Output the (X, Y) coordinate of the center of the cell containing the given text.  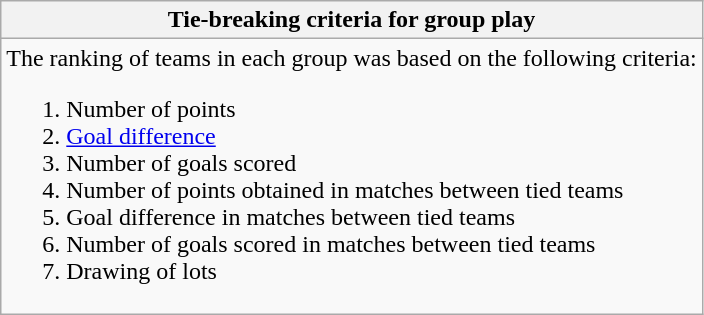
Tie-breaking criteria for group play (352, 20)
